From the cell containing the given text, extract its center point as [X, Y] coordinate. 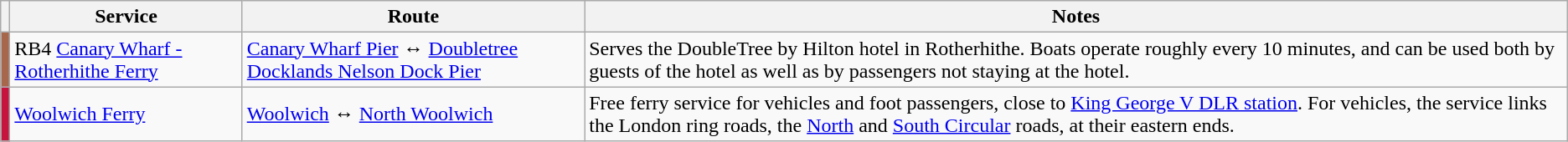
Woolwich Ferry [126, 114]
RB4 Canary Wharf - Rotherhithe Ferry [126, 60]
Service [126, 17]
Canary Wharf Pier ↔ Doubletree Docklands Nelson Dock Pier [414, 60]
Route [414, 17]
Woolwich ↔ North Woolwich [414, 114]
Notes [1076, 17]
